Find where the given text appears and provide that cell's center as [x, y] coordinate. 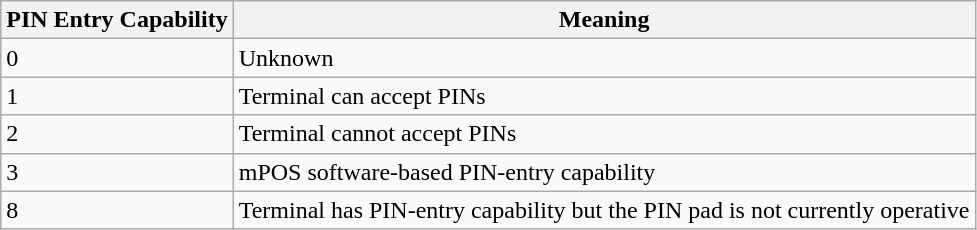
PIN Entry Capability [117, 20]
Terminal has PIN-entry capability but the PIN pad is not currently operative [604, 210]
0 [117, 58]
3 [117, 172]
Terminal can accept PINs [604, 96]
Terminal cannot accept PINs [604, 134]
mPOS software-based PIN-entry capability [604, 172]
Meaning [604, 20]
1 [117, 96]
8 [117, 210]
Unknown [604, 58]
2 [117, 134]
